Return (X, Y) of the center of cell containing provided text 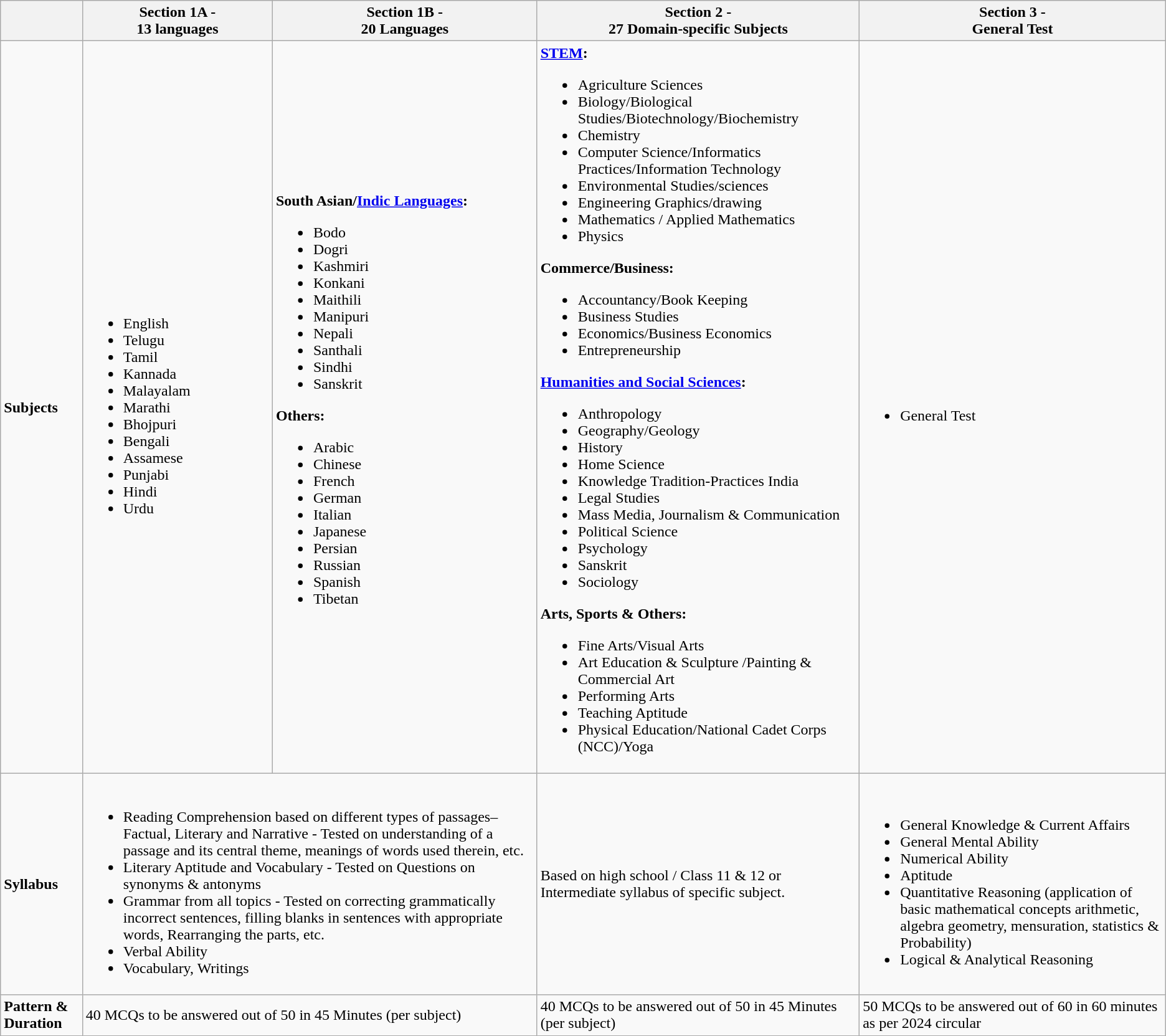
Subjects (41, 407)
Section 1A -13 languages (177, 21)
Syllabus (41, 884)
Pattern & Duration (41, 1015)
Section 1B -20 Languages (405, 21)
Section 2 -27 Domain-specific Subjects (698, 21)
50 MCQs to be answered out of 60 in 60 minutes as per 2024 circular (1013, 1015)
Section 3 -General Test (1013, 21)
EnglishTeluguTamilKannadaMalayalamMarathiBhojpuriBengaliAssamesePunjabiHindiUrdu (177, 407)
Based on high school / Class 11 & 12 or Intermediate syllabus of specific subject. (698, 884)
General Test (1013, 407)
